Extract the [x, y] coordinate from the center of the cell holding the provided text.  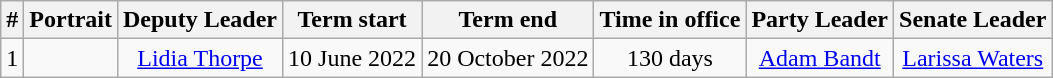
Time in office [670, 20]
Senate Leader [973, 20]
Term end [508, 20]
Lidia Thorpe [200, 58]
10 June 2022 [352, 58]
Term start [352, 20]
Deputy Leader [200, 20]
130 days [670, 58]
# [12, 20]
1 [12, 58]
Adam Bandt [820, 58]
Larissa Waters [973, 58]
20 October 2022 [508, 58]
Party Leader [820, 20]
Portrait [71, 20]
